Return the [X, Y] coordinate for the center point of the cell that contains the specified text.  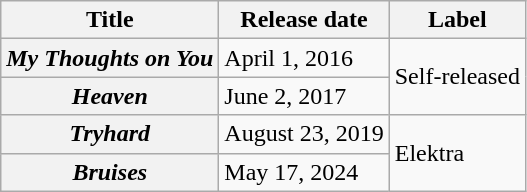
Elektra [457, 153]
April 1, 2016 [304, 58]
Label [457, 20]
Tryhard [110, 134]
Release date [304, 20]
Self-released [457, 77]
Bruises [110, 172]
May 17, 2024 [304, 172]
Heaven [110, 96]
My Thoughts on You [110, 58]
August 23, 2019 [304, 134]
June 2, 2017 [304, 96]
Title [110, 20]
